Return [X, Y] of the center of cell containing provided text 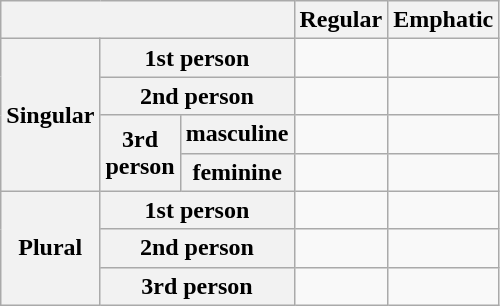
masculine [237, 134]
feminine [237, 172]
Emphatic [444, 20]
Singular [50, 115]
Plural [50, 248]
Regular [341, 20]
3rd person [197, 286]
3rdperson [140, 153]
